Detect which cell encompasses the target text, then output its [x, y] center coordinate. 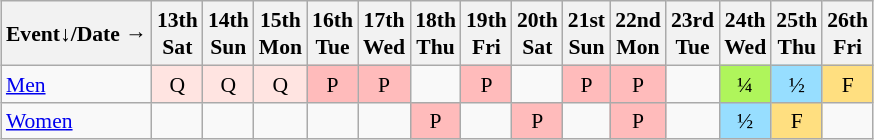
Event↓/Date → [76, 33]
20thSat [538, 33]
22ndMon [638, 33]
Men [76, 84]
17thWed [384, 33]
Women [76, 120]
15thMon [280, 33]
24thWed [745, 33]
13thSat [178, 33]
¼ [745, 84]
18thThu [436, 33]
25thThu [796, 33]
16thTue [332, 33]
21stSun [586, 33]
23rdTue [692, 33]
19thFri [486, 33]
26thFri [848, 33]
14thSun [228, 33]
